From the cell containing the given text, extract its center point as (X, Y) coordinate. 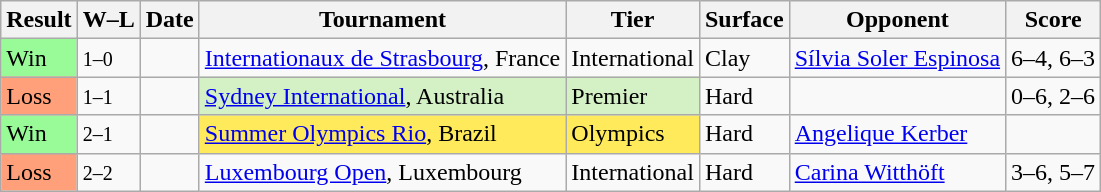
Result (39, 20)
Date (170, 20)
Sydney International, Australia (382, 96)
3–6, 5–7 (1054, 172)
Internationaux de Strasbourg, France (382, 58)
W–L (108, 20)
Opponent (897, 20)
Olympics (633, 134)
1–0 (108, 58)
6–4, 6–3 (1054, 58)
Tournament (382, 20)
2–2 (108, 172)
Score (1054, 20)
Premier (633, 96)
Sílvia Soler Espinosa (897, 58)
Summer Olympics Rio, Brazil (382, 134)
Luxembourg Open, Luxembourg (382, 172)
Surface (744, 20)
2–1 (108, 134)
1–1 (108, 96)
Clay (744, 58)
Tier (633, 20)
0–6, 2–6 (1054, 96)
Carina Witthöft (897, 172)
Angelique Kerber (897, 134)
